Find where the given text appears and provide that cell's center as [X, Y] coordinate. 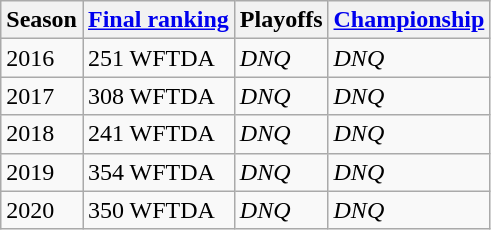
251 WFTDA [158, 58]
2019 [42, 172]
2018 [42, 134]
2016 [42, 58]
2017 [42, 96]
Season [42, 20]
350 WFTDA [158, 210]
Final ranking [158, 20]
241 WFTDA [158, 134]
Championship [409, 20]
2020 [42, 210]
308 WFTDA [158, 96]
Playoffs [281, 20]
354 WFTDA [158, 172]
